Pinpoint the cell where the given text exists, returning its [x, y] midpoint coordinate. 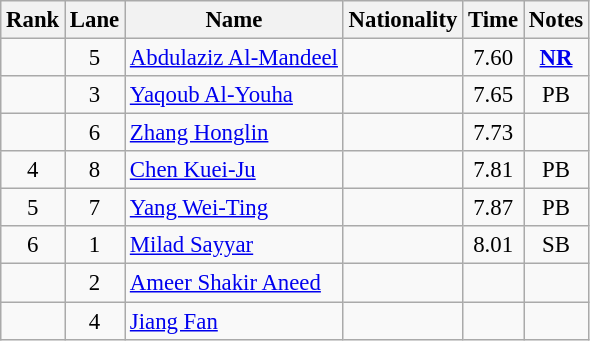
7.65 [494, 95]
Jiang Fan [234, 321]
8 [95, 170]
2 [95, 283]
Time [494, 20]
Name [234, 20]
Yaqoub Al-Youha [234, 95]
1 [95, 245]
7.81 [494, 170]
7 [95, 208]
7.87 [494, 208]
SB [556, 245]
NR [556, 58]
Milad Sayyar [234, 245]
Ameer Shakir Aneed [234, 283]
3 [95, 95]
7.73 [494, 133]
Rank [33, 20]
7.60 [494, 58]
Nationality [402, 20]
Lane [95, 20]
Chen Kuei-Ju [234, 170]
Notes [556, 20]
8.01 [494, 245]
Zhang Honglin [234, 133]
Abdulaziz Al-Mandeel [234, 58]
Yang Wei-Ting [234, 208]
